Return [x, y] of the center of cell containing provided text 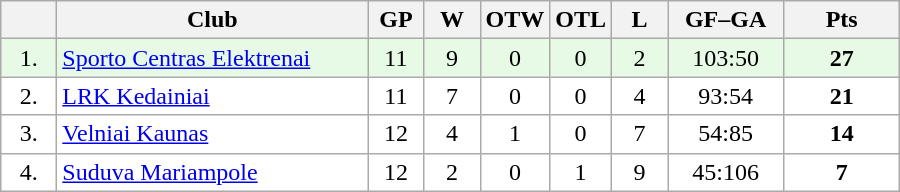
Velniai Kaunas [212, 134]
Club [212, 20]
45:106 [726, 172]
Suduva Mariampole [212, 172]
OTW [515, 20]
93:54 [726, 96]
14 [842, 134]
2. [29, 96]
GF–GA [726, 20]
GP [396, 20]
LRK Kedainiai [212, 96]
L [640, 20]
Sporto Centras Elektrenai [212, 58]
Pts [842, 20]
W [452, 20]
1. [29, 58]
54:85 [726, 134]
OTL [581, 20]
4. [29, 172]
21 [842, 96]
103:50 [726, 58]
3. [29, 134]
27 [842, 58]
